For the text-containing cell, return its midpoint in [X, Y] coordinate format. 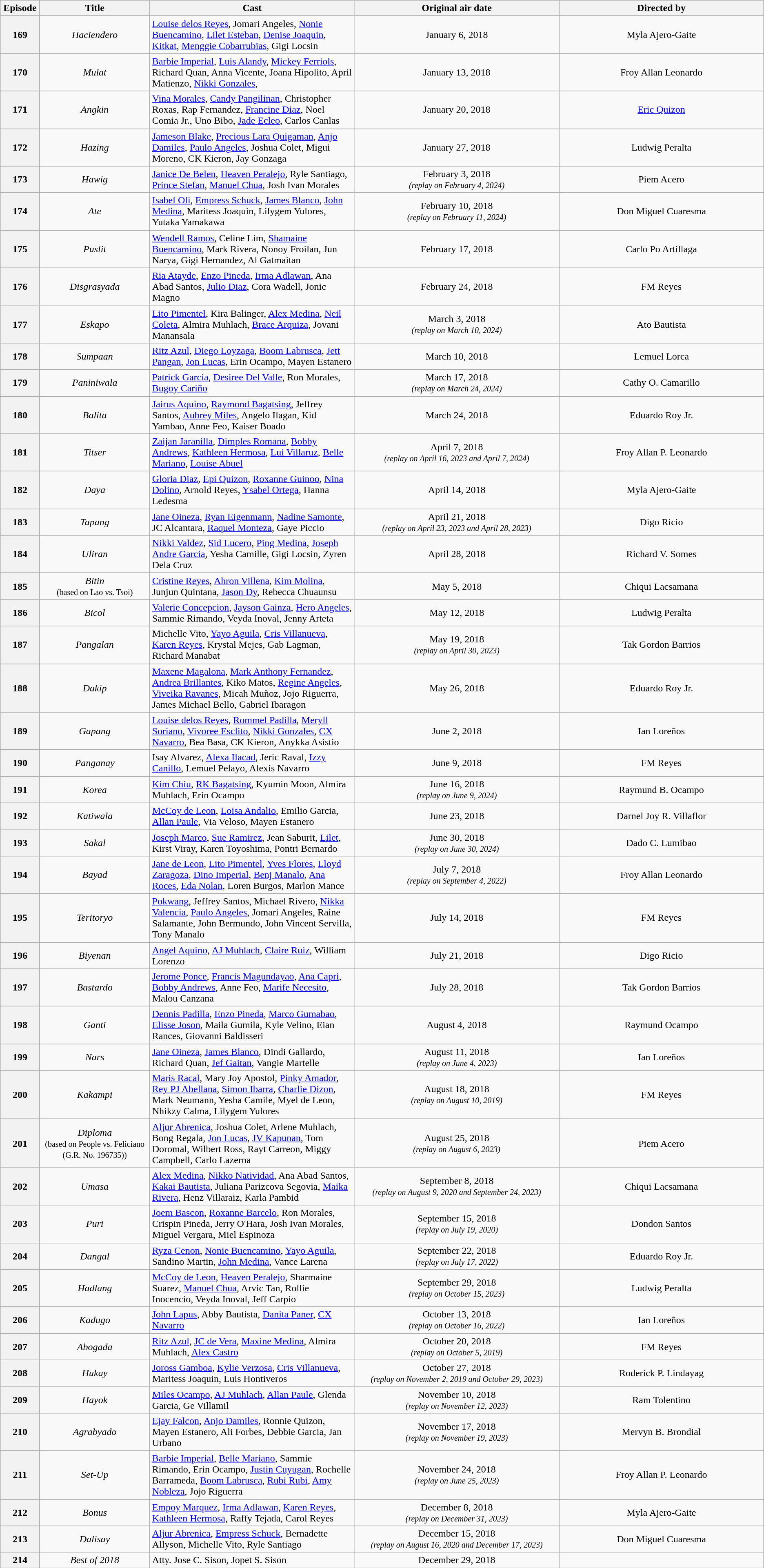
McCoy de Leon, Heaven Peralejo, Sharmaine Suarez, Manuel Chua, Arvic Tan, Rollie Inocencio, Veyda Inoval, Jeff Carpio [252, 1288]
June 9, 2018 [456, 763]
Dado C. Lumibao [661, 842]
Janice De Belen, Heaven Peralejo, Ryle Santiago, Prince Stefan, Manuel Chua, Josh Ivan Morales [252, 180]
Wendell Ramos, Celine Lim, Shamaine Buencamino, Mark Rivera, Nonoy Froilan, Jun Narya, Gigi Hernandez, Al Gatmaitan [252, 249]
Nikki Valdez, Sid Lucero, Ping Medina, Joseph Andre Garcia, Yesha Camille, Gigi Locsin, Zyren Dela Cruz [252, 554]
January 20, 2018 [456, 110]
190 [20, 763]
Puri [95, 1224]
Balita [95, 415]
Ato Bautista [661, 324]
May 12, 2018 [456, 613]
Uliran [95, 554]
Bastardo [95, 988]
208 [20, 1373]
Eric Quizon [661, 110]
174 [20, 211]
177 [20, 324]
188 [20, 688]
Mulat [95, 72]
May 19, 2018(replay on April 30, 2023) [456, 645]
Jairus Aquino, Raymond Bagatsing, Jeffrey Santos, Aubrey Miles, Angelo Ilagan, Kid Yambao, Anne Feo, Kaiser Boado [252, 415]
January 27, 2018 [456, 147]
Kakampi [95, 1095]
Daya [95, 490]
Mervyn B. Brondial [661, 1432]
Ritz Azul, JC de Vera, Maxine Medina, Almira Muhlach, Alex Castro [252, 1347]
Joseph Marco, Sue Ramirez, Jean Saburit, Lilet, Kirst Viray, Karen Toyoshima, Pontri Bernardo [252, 842]
July 21, 2018 [456, 955]
Bonus [95, 1512]
December 29, 2018 [456, 1560]
October 27, 2018(replay on November 2, 2019 and October 29, 2023) [456, 1373]
179 [20, 383]
209 [20, 1400]
Hukay [95, 1373]
Empoy Marquez, Irma Adlawan, Karen Reyes, Kathleen Hermosa, Raffy Tejada, Carol Reyes [252, 1512]
Ejay Falcon, Anjo Damiles, Ronnie Quizon, Mayen Estanero, Ali Forbes, Debbie Garcia, Jan Urbano [252, 1432]
January 6, 2018 [456, 35]
185 [20, 586]
Diploma(based on People vs. Feliciano (G.R. No. 196735)) [95, 1144]
187 [20, 645]
Ria Atayde, Enzo Pineda, Irma Adlawan, Ana Abad Santos, Julio Diaz, Cora Wadell, Jonic Magno [252, 287]
February 17, 2018 [456, 249]
Eskapo [95, 324]
Kadugo [95, 1320]
September 22, 2018(replay on July 17, 2022) [456, 1256]
Directed by [661, 8]
189 [20, 731]
December 8, 2018(replay on December 31, 2023) [456, 1512]
March 3, 2018(replay on March 10, 2024) [456, 324]
October 13, 2018(replay on October 16, 2022) [456, 1320]
September 8, 2018(replay on August 9, 2020 and September 24, 2023) [456, 1186]
Barbie Imperial, Belle Mariano, Sammie Rimando, Erin Ocampo, Justin Cuyugan, Rochelle Barrameda, Boom Labrusca, Rubi Rubi, Amy Nobleza, Jojo Riguerra [252, 1475]
Dangal [95, 1256]
192 [20, 816]
Alex Medina, Nikko Natividad, Ana Abad Santos, Kakai Bautista, Juliana Parizcova Segovia, Maika Rivera, Henz Villaraiz, Karla Pambid [252, 1186]
193 [20, 842]
Biyenan [95, 955]
June 16, 2018(replay on June 9, 2024) [456, 789]
197 [20, 988]
Ganti [95, 1025]
171 [20, 110]
Titser [95, 453]
Richard V. Somes [661, 554]
August 11, 2018(replay on June 4, 2023) [456, 1057]
Best of 2018 [95, 1560]
212 [20, 1512]
214 [20, 1560]
Cast [252, 8]
183 [20, 522]
176 [20, 287]
Jameson Blake, Precious Lara Quigaman, Anjo Damiles, Paulo Angeles, Joshua Colet, Migui Moreno, CK Kieron, Jay Gonzaga [252, 147]
Cathy O. Camarillo [661, 383]
Kim Chiu, RK Bagatsing, Kyumin Moon, Almira Muhlach, Erin Ocampo [252, 789]
April 14, 2018 [456, 490]
Hazing [95, 147]
Barbie Imperial, Luis Alandy, Mickey Ferriols, Richard Quan, Anna Vicente, Joana Hipolito, April Matienzo, Nikki Gonzales, [252, 72]
184 [20, 554]
204 [20, 1256]
Agrabyado [95, 1432]
Hayok [95, 1400]
207 [20, 1347]
Roderick P. Lindayag [661, 1373]
Set-Up [95, 1475]
Paniniwala [95, 383]
July 7, 2018(replay on September 4, 2022) [456, 875]
202 [20, 1186]
Vina Morales, Candy Pangilinan, Christopher Roxas, Rap Fernandez, Francine Diaz, Noel Comia Jr., Uno Bibo, Jade Ecleo, Carlos Canlas [252, 110]
February 24, 2018 [456, 287]
Tapang [95, 522]
Dalisay [95, 1539]
November 17, 2018(replay on November 19, 2023) [456, 1432]
January 13, 2018 [456, 72]
Valerie Concepcion, Jayson Gainza, Hero Angeles, Sammie Rimando, Veyda Inoval, Jenny Arteta [252, 613]
170 [20, 72]
181 [20, 453]
Raymund Ocampo [661, 1025]
Haciendero [95, 35]
191 [20, 789]
Title [95, 8]
Aljur Abrenica, Empress Schuck, Bernadette Allyson, Michelle Vito, Ryle Santiago [252, 1539]
July 14, 2018 [456, 917]
201 [20, 1144]
McCoy de Leon, Loisa Andalio, Emilio Garcia, Allan Paule, Via Veloso, Mayen Estanero [252, 816]
May 26, 2018 [456, 688]
Abogada [95, 1347]
Gloria Diaz, Epi Quizon, Roxanne Guinoo, Nina Dolino, Arnold Reyes, Ysabel Ortega, Hanna Ledesma [252, 490]
203 [20, 1224]
Michelle Vito, Yayo Aguila, Cris Villanueva, Karen Reyes, Krystal Mejes, Gab Lagman, Richard Manabat [252, 645]
Louise delos Reyes, Jomari Angeles, Nonie Buencamino, Lilet Esteban, Denise Joaquin, Kitkat, Menggie Cobarrubias, Gigi Locsin [252, 35]
210 [20, 1432]
Atty. Jose C. Sison, Jopet S. Sison [252, 1560]
April 21, 2018(replay on April 23, 2023 and April 28, 2023) [456, 522]
February 10, 2018(replay on February 11, 2024) [456, 211]
November 24, 2018(replay on June 25, 2023) [456, 1475]
Angkin [95, 110]
Patrick Garcia, Desiree Del Valle, Ron Morales, Bugoy Cariño [252, 383]
172 [20, 147]
March 24, 2018 [456, 415]
Lemuel Lorca [661, 356]
Joross Gamboa, Kylie Verzosa, Cris Villanueva, Maritess Joaquin, Luis Hontiveros [252, 1373]
Bayad [95, 875]
Original air date [456, 8]
August 18, 2018(replay on August 10, 2019) [456, 1095]
Bicol [95, 613]
173 [20, 180]
200 [20, 1095]
Hawig [95, 180]
Dondon Santos [661, 1224]
211 [20, 1475]
Sumpaan [95, 356]
213 [20, 1539]
Panganay [95, 763]
Jane Oineza, James Blanco, Dindi Gallardo, Richard Quan, Jef Gaitan, Vangie Martelle [252, 1057]
Darnel Joy R. Villaflor [661, 816]
June 2, 2018 [456, 731]
206 [20, 1320]
199 [20, 1057]
180 [20, 415]
Jerome Ponce, Francis Magundayao, Ana Capri, Bobby Andrews, Anne Feo, Marife Necesito, Malou Canzana [252, 988]
195 [20, 917]
198 [20, 1025]
Jane Oineza, Ryan Eigenmann, Nadine Samonte, JC Alcantara, Raquel Monteza, Gaye Piccio [252, 522]
Ryza Cenon, Nonie Buencamino, Yayo Aguila, Sandino Martin, John Medina, Vance Larena [252, 1256]
Disgrasyada [95, 287]
June 30, 2018(replay on June 30, 2024) [456, 842]
Joem Bascon, Roxanne Barcelo, Ron Morales, Crispin Pineda, Jerry O'Hara, Josh Ivan Morales, Miguel Vergara, Miel Espinoza [252, 1224]
Hadlang [95, 1288]
Ritz Azul, Diego Loyzaga, Boom Labrusca, Jett Pangan, Jon Lucas, Erin Ocampo, Mayen Estanero [252, 356]
Korea [95, 789]
September 15, 2018(replay on July 19, 2020) [456, 1224]
Dennis Padilla, Enzo Pineda, Marco Gumabao, Elisse Joson, Maila Gumila, Kyle Velino, Eian Rances, Giovanni Baldisseri [252, 1025]
186 [20, 613]
196 [20, 955]
December 15, 2018(replay on August 16, 2020 and December 17, 2023) [456, 1539]
169 [20, 35]
August 4, 2018 [456, 1025]
Gapang [95, 731]
Louise delos Reyes, Rommel Padilla, Meryll Soriano, Vivoree Esclito, Nikki Gonzales, CX Navarro, Bea Basa, CK Kieron, Anykka Asistio [252, 731]
Nars [95, 1057]
March 17, 2018(replay on March 24, 2024) [456, 383]
Carlo Po Artillaga [661, 249]
178 [20, 356]
Angel Aquino, AJ Muhlach, Claire Ruiz, William Lorenzo [252, 955]
July 28, 2018 [456, 988]
Zaijan Jaranilla, Dimples Romana, Bobby Andrews, Kathleen Hermosa, Lui Villaruz, Belle Mariano, Louise Abuel [252, 453]
Ate [95, 211]
182 [20, 490]
March 10, 2018 [456, 356]
John Lapus, Abby Bautista, Danita Paner, CX Navarro [252, 1320]
Miles Ocampo, AJ Muhlach, Allan Paule, Glenda Garcia, Ge Villamil [252, 1400]
Katiwala [95, 816]
Pangalan [95, 645]
April 7, 2018(replay on April 16, 2023 and April 7, 2024) [456, 453]
Cristine Reyes, Ahron Villena, Kim Molina, Junjun Quintana, Jason Dy, Rebecca Chuaunsu [252, 586]
205 [20, 1288]
Lito Pimentel, Kira Balinger, Alex Medina, Neil Coleta, Almira Muhlach, Brace Arquiza, Jovani Manansala [252, 324]
Jane de Leon, Lito Pimentel, Yves Flores, Lloyd Zaragoza, Dino Imperial, Benj Manalo, Ana Roces, Eda Nolan, Loren Burgos, Marlon Mance [252, 875]
Episode [20, 8]
Sakal [95, 842]
Teritoryo [95, 917]
Raymund B. Ocampo [661, 789]
175 [20, 249]
November 10, 2018(replay on November 12, 2023) [456, 1400]
194 [20, 875]
May 5, 2018 [456, 586]
October 20, 2018(replay on October 5, 2019) [456, 1347]
February 3, 2018(replay on February 4, 2024) [456, 180]
Ram Tolentino [661, 1400]
Isabel Oli, Empress Schuck, James Blanco, John Medina, Maritess Joaquin, Lilygem Yulores, Yutaka Yamakawa [252, 211]
Bitin (based on Lao vs. Tsoi) [95, 586]
September 29, 2018(replay on October 15, 2023) [456, 1288]
Isay Alvarez, Alexa Ilacad, Jeric Raval, Izzy Canillo, Lemuel Pelayo, Alexis Navarro [252, 763]
Dakip [95, 688]
June 23, 2018 [456, 816]
Umasa [95, 1186]
Puslit [95, 249]
April 28, 2018 [456, 554]
August 25, 2018(replay on August 6, 2023) [456, 1144]
